Determine the [x, y] coordinate at the center of the cell enclosing the given text.  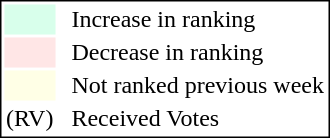
Not ranked previous week [198, 85]
Decrease in ranking [198, 53]
Increase in ranking [198, 19]
Received Votes [198, 119]
(RV) [29, 119]
